Capture the cell that displays the provided text and extract its [X, Y] central coordinate. 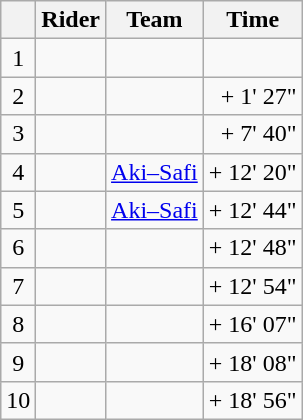
8 [18, 324]
1 [18, 58]
+ 12' 20" [252, 172]
+ 7' 40" [252, 134]
+ 12' 44" [252, 210]
Team [155, 20]
+ 16' 07" [252, 324]
+ 1' 27" [252, 96]
3 [18, 134]
Rider [71, 20]
2 [18, 96]
+ 12' 54" [252, 286]
4 [18, 172]
+ 12' 48" [252, 248]
5 [18, 210]
+ 18' 08" [252, 362]
10 [18, 400]
+ 18' 56" [252, 400]
7 [18, 286]
6 [18, 248]
Time [252, 20]
9 [18, 362]
